Return the [X, Y] coordinate for the center point of the cell that contains the specified text.  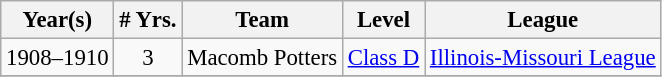
Illinois-Missouri League [543, 58]
Team [262, 20]
3 [148, 58]
Macomb Potters [262, 58]
1908–1910 [58, 58]
Level [383, 20]
Year(s) [58, 20]
# Yrs. [148, 20]
Class D [383, 58]
League [543, 20]
